Provide the (x, y) coordinate of the cell's center where the given text is located.  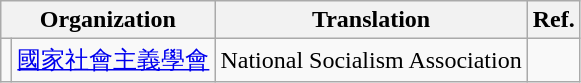
Ref. (554, 20)
National Socialism Association (371, 60)
國家社會主義學會 (114, 60)
Organization (108, 20)
Translation (371, 20)
